Determine the [x, y] coordinate at the center of the cell enclosing the given text.  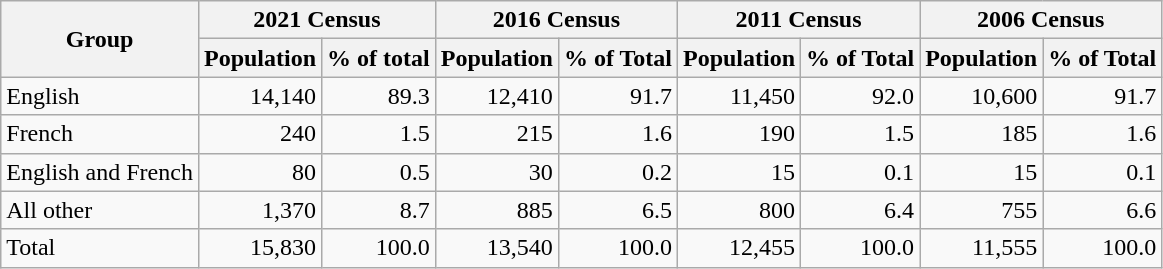
0.2 [618, 172]
11,450 [738, 96]
80 [260, 172]
English and French [100, 172]
English [100, 96]
12,455 [738, 248]
800 [738, 210]
2011 Census [798, 20]
French [100, 134]
240 [260, 134]
10,600 [982, 96]
190 [738, 134]
2021 Census [316, 20]
8.7 [379, 210]
185 [982, 134]
89.3 [379, 96]
11,555 [982, 248]
92.0 [860, 96]
755 [982, 210]
Group [100, 39]
215 [496, 134]
Total [100, 248]
885 [496, 210]
All other [100, 210]
12,410 [496, 96]
0.5 [379, 172]
13,540 [496, 248]
1,370 [260, 210]
14,140 [260, 96]
6.6 [1102, 210]
15,830 [260, 248]
6.5 [618, 210]
6.4 [860, 210]
30 [496, 172]
% of total [379, 58]
2016 Census [556, 20]
2006 Census [1041, 20]
